Provide the [X, Y] coordinate of the cell's center where the given text is located.  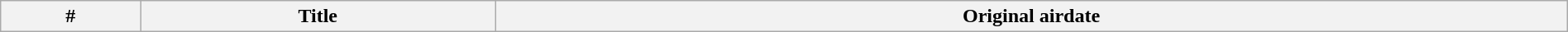
Title [318, 16]
Original airdate [1031, 16]
# [71, 16]
